Return the [X, Y] coordinate for the center point of the cell that contains the specified text.  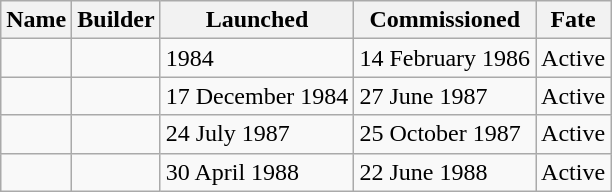
22 June 1988 [445, 172]
30 April 1988 [257, 172]
1984 [257, 58]
Name [36, 20]
Commissioned [445, 20]
24 July 1987 [257, 134]
17 December 1984 [257, 96]
25 October 1987 [445, 134]
Builder [116, 20]
27 June 1987 [445, 96]
Fate [574, 20]
Launched [257, 20]
14 February 1986 [445, 58]
